Search for the cell housing the specified text and yield its [X, Y] center coordinate. 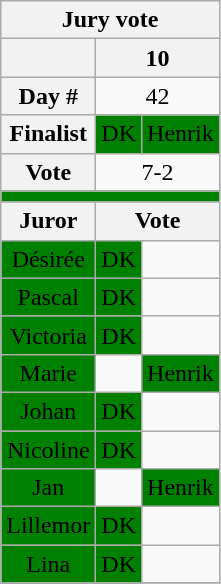
Jan [48, 488]
7-2 [158, 172]
Pascal [48, 297]
Jury vote [110, 20]
Marie [48, 373]
Finalist [48, 134]
Johan [48, 411]
Nicoline [48, 449]
Lina [48, 564]
Désirée [48, 259]
42 [158, 96]
Lillemor [48, 526]
Day # [48, 96]
10 [158, 58]
Victoria [48, 335]
Juror [48, 221]
